Find where the given text appears and provide that cell's center as [X, Y] coordinate. 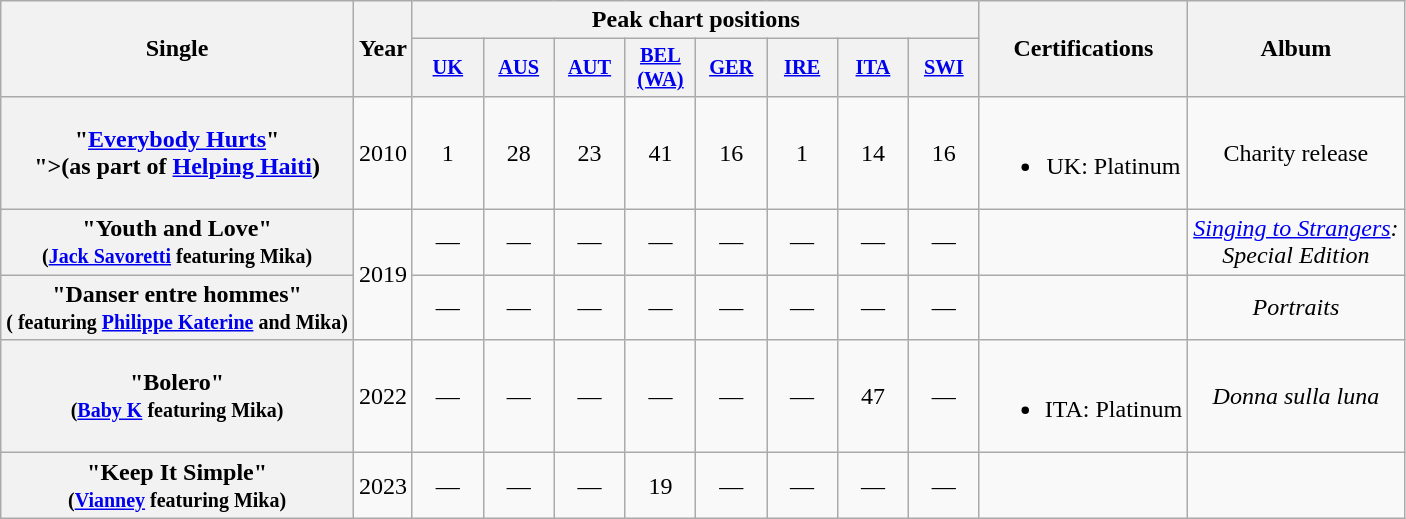
AUT [590, 68]
"Danser entre hommes"( featuring Philippe Katerine and Mika) [178, 308]
GER [732, 68]
2010 [382, 152]
23 [590, 152]
SWI [944, 68]
"Keep It Simple"(Vianney featuring Mika) [178, 486]
"Everybody Hurts"">(as part of Helping Haiti) [178, 152]
ITA [874, 68]
2019 [382, 275]
Singing to Strangers:Special Edition [1296, 242]
"Bolero"(Baby K featuring Mika) [178, 396]
BEL(WA) [660, 68]
2023 [382, 486]
IRE [802, 68]
2022 [382, 396]
Charity release [1296, 152]
Year [382, 49]
Portraits [1296, 308]
Single [178, 49]
AUS [518, 68]
47 [874, 396]
UK: Platinum [1083, 152]
ITA: Platinum [1083, 396]
41 [660, 152]
19 [660, 486]
UK [448, 68]
14 [874, 152]
Certifications [1083, 49]
"Youth and Love"(Jack Savoretti featuring Mika) [178, 242]
Peak chart positions [696, 20]
Donna sulla luna [1296, 396]
Album [1296, 49]
28 [518, 152]
